Determine the [X, Y] coordinate at the center of the cell enclosing the given text.  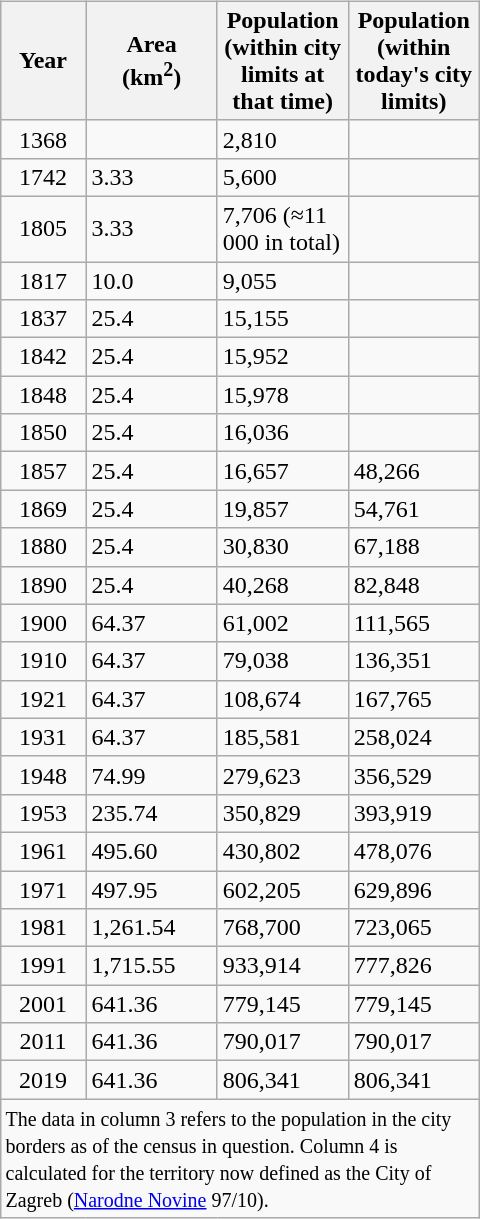
5,600 [282, 177]
777,826 [414, 966]
723,065 [414, 928]
7,706 (≈11 000 in total) [282, 228]
629,896 [414, 889]
10.0 [152, 281]
167,765 [414, 699]
67,188 [414, 547]
2,810 [282, 139]
2011 [43, 1042]
82,848 [414, 585]
2019 [43, 1080]
1,261.54 [152, 928]
61,002 [282, 623]
430,802 [282, 851]
1817 [43, 281]
1900 [43, 623]
1981 [43, 928]
16,036 [282, 433]
15,978 [282, 395]
1857 [43, 471]
108,674 [282, 699]
1961 [43, 851]
40,268 [282, 585]
Area (km2) [152, 60]
1869 [43, 509]
1910 [43, 661]
1948 [43, 775]
16,657 [282, 471]
1890 [43, 585]
1880 [43, 547]
74.99 [152, 775]
495.60 [152, 851]
79,038 [282, 661]
Population (within city limits at that time) [282, 60]
111,565 [414, 623]
19,857 [282, 509]
1805 [43, 228]
30,830 [282, 547]
1953 [43, 813]
1971 [43, 889]
258,024 [414, 737]
1842 [43, 357]
48,266 [414, 471]
933,914 [282, 966]
497.95 [152, 889]
1742 [43, 177]
768,700 [282, 928]
1368 [43, 139]
478,076 [414, 851]
356,529 [414, 775]
1850 [43, 433]
235.74 [152, 813]
185,581 [282, 737]
1991 [43, 966]
Population (within today's city limits) [414, 60]
Year [43, 60]
136,351 [414, 661]
15,952 [282, 357]
1931 [43, 737]
1921 [43, 699]
1837 [43, 319]
54,761 [414, 509]
2001 [43, 1004]
279,623 [282, 775]
1848 [43, 395]
15,155 [282, 319]
9,055 [282, 281]
602,205 [282, 889]
1,715.55 [152, 966]
393,919 [414, 813]
350,829 [282, 813]
